Scan for the cell matching the given text and deliver its (X, Y) coordinate at center. 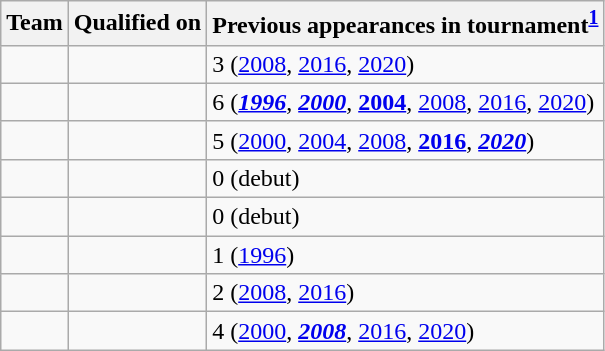
5 (2000, 2004, 2008, 2016, 2020) (406, 140)
Team (35, 24)
6 (1996, 2000, 2004, 2008, 2016, 2020) (406, 102)
Qualified on (137, 24)
4 (2000, 2008, 2016, 2020) (406, 331)
1 (1996) (406, 255)
3 (2008, 2016, 2020) (406, 64)
2 (2008, 2016) (406, 293)
Previous appearances in tournament1 (406, 24)
